Return the (X, Y) coordinate for the center point of the cell that contains the specified text.  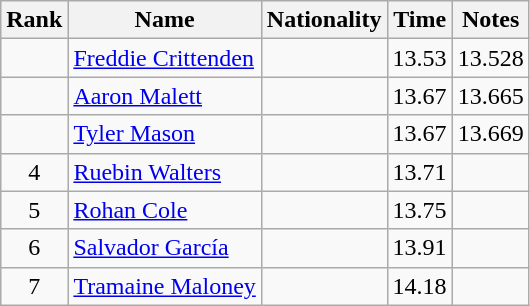
13.53 (420, 58)
Name (164, 20)
6 (34, 248)
14.18 (420, 286)
Rohan Cole (164, 210)
7 (34, 286)
13.75 (420, 210)
Freddie Crittenden (164, 58)
Salvador García (164, 248)
13.669 (490, 134)
4 (34, 172)
Rank (34, 20)
Nationality (324, 20)
Time (420, 20)
13.71 (420, 172)
13.91 (420, 248)
Tramaine Maloney (164, 286)
Aaron Malett (164, 96)
Tyler Mason (164, 134)
Notes (490, 20)
13.665 (490, 96)
5 (34, 210)
13.528 (490, 58)
Ruebin Walters (164, 172)
